Determine the [X, Y] coordinate at the center of the cell enclosing the given text.  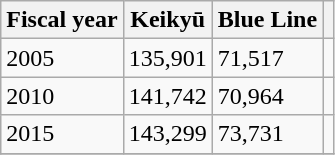
135,901 [168, 58]
Blue Line [267, 20]
Fiscal year [62, 20]
143,299 [168, 134]
141,742 [168, 96]
2015 [62, 134]
70,964 [267, 96]
2010 [62, 96]
71,517 [267, 58]
2005 [62, 58]
Keikyū [168, 20]
73,731 [267, 134]
